Identify which cell holds the provided text, then report its (x, y) central coordinate. 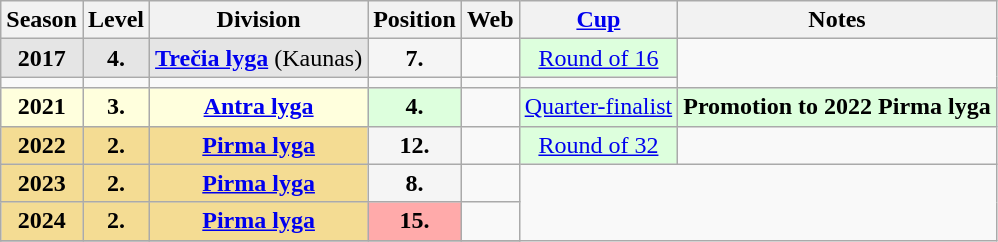
7. (415, 58)
Division (259, 20)
Antra lyga (259, 107)
Promotion to 2022 Pirma lyga (838, 107)
Cup (598, 20)
Quarter-finalist (598, 107)
2017 (42, 58)
2022 (42, 145)
Round of 16 (598, 58)
8. (415, 183)
Season (42, 20)
Level (116, 20)
2023 (42, 183)
Round of 32 (598, 145)
Trečia lyga (Kaunas) (259, 58)
15. (415, 221)
2021 (42, 107)
3. (116, 107)
Web (490, 20)
2024 (42, 221)
Position (415, 20)
12. (415, 145)
Notes (838, 20)
